Locate the cell with the specified text and output its [x, y] center coordinate. 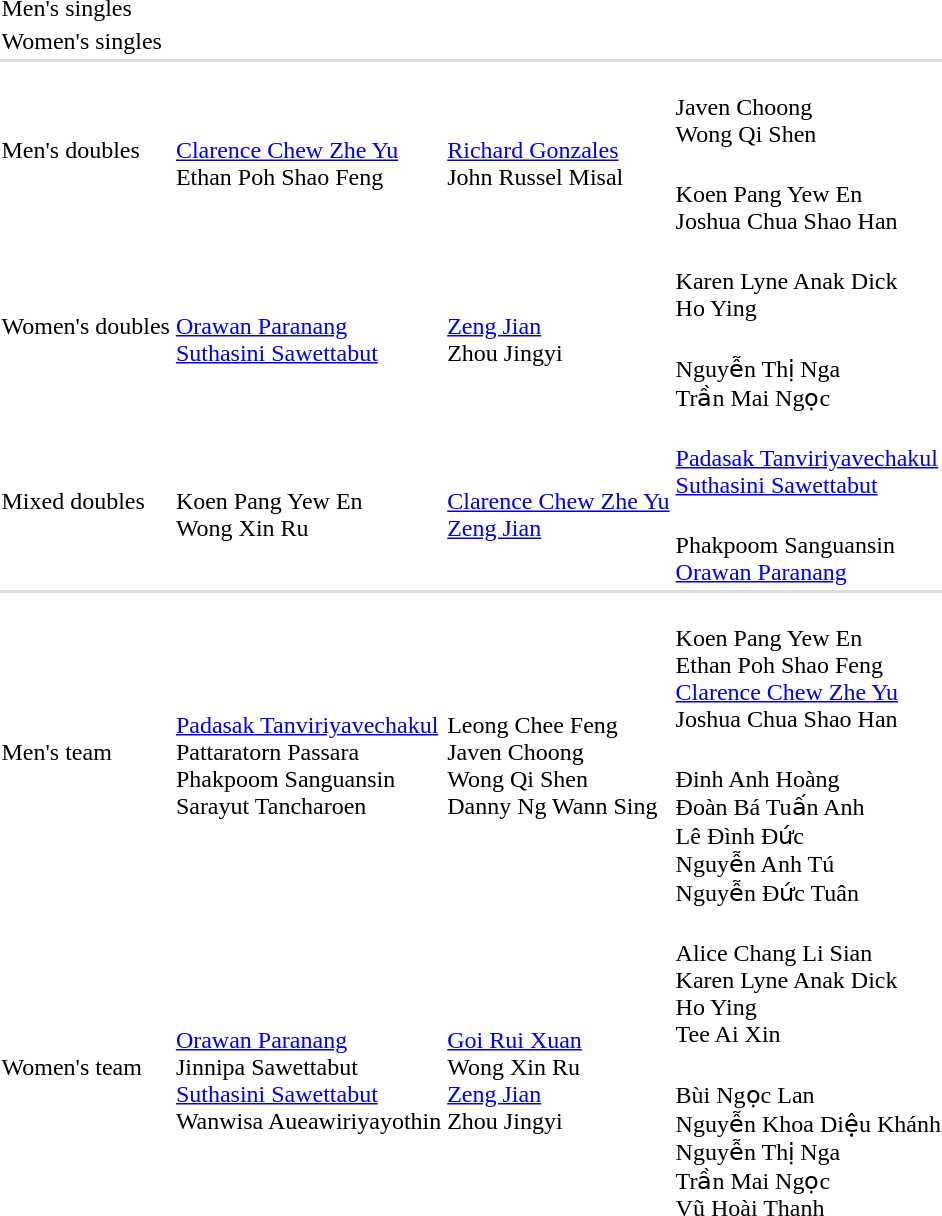
Padasak TanviriyavechakulSuthasini Sawettabut [808, 458]
Leong Chee FengJaven ChoongWong Qi ShenDanny Ng Wann Sing [558, 752]
Women's doubles [86, 326]
Koen Pang Yew EnJoshua Chua Shao Han [808, 194]
Padasak TanviriyavechakulPattaratorn Passara Phakpoom SanguansinSarayut Tancharoen [308, 752]
Orawan ParanangSuthasini Sawettabut [308, 326]
Mixed doubles [86, 502]
Alice Chang Li Sian Karen Lyne Anak DickHo YingTee Ai Xin [808, 980]
Clarence Chew Zhe YuZeng Jian [558, 502]
Đinh Anh HoàngĐoàn Bá Tuấn AnhLê Đình ĐứcNguyễn Anh TúNguyễn Đức Tuân [808, 822]
Richard GonzalesJohn Russel Misal [558, 150]
Clarence Chew Zhe YuEthan Poh Shao Feng [308, 150]
Koen Pang Yew EnWong Xin Ru [308, 502]
Women's singles [86, 41]
Koen Pang Yew EnEthan Poh Shao FengClarence Chew Zhe YuJoshua Chua Shao Han [808, 665]
Karen Lyne Anak DickHo Ying [808, 281]
Zeng JianZhou Jingyi [558, 326]
Nguyễn Thị NgaTrần Mai Ngọc [808, 370]
Phakpoom SanguansinOrawan Paranang [808, 545]
Javen ChoongWong Qi Shen [808, 107]
Men's team [86, 752]
Men's doubles [86, 150]
